Pinpoint the cell where the given text exists, returning its [X, Y] midpoint coordinate. 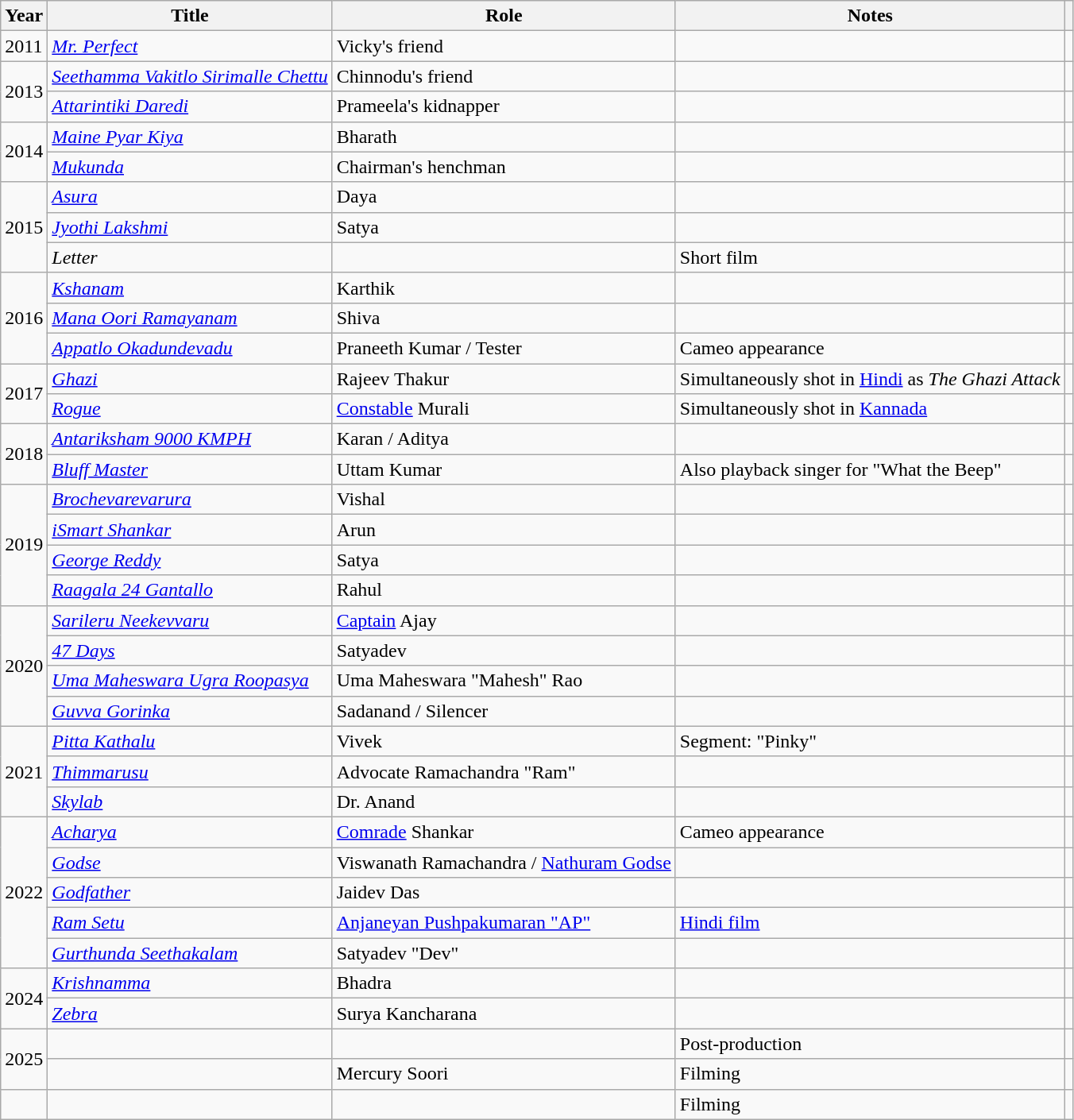
Advocate Ramachandra "Ram" [504, 771]
Constable Murali [504, 409]
Chinnodu's friend [504, 76]
Letter [190, 257]
Pitta Kathalu [190, 741]
Jyothi Lakshmi [190, 227]
Short film [870, 257]
Mukunda [190, 167]
2025 [24, 1059]
Anjaneyan Pushpakumaran "AP" [504, 923]
Mercury Soori [504, 1074]
Year [24, 16]
Jaidev Das [504, 893]
Daya [504, 197]
Bharath [504, 137]
Vicky's friend [504, 46]
Simultaneously shot in Hindi as The Ghazi Attack [870, 379]
Viswanath Ramachandra / Nathuram Godse [504, 862]
Rogue [190, 409]
George Reddy [190, 560]
Praneeth Kumar / Tester [504, 348]
Acharya [190, 832]
2018 [24, 454]
Segment: "Pinky" [870, 741]
Prameela's kidnapper [504, 106]
Guvva Gorinka [190, 711]
2024 [24, 998]
Uma Maheswara "Mahesh" Rao [504, 681]
Vivek [504, 741]
Post-production [870, 1044]
2017 [24, 394]
Thimmarusu [190, 771]
Bluff Master [190, 469]
Title [190, 16]
Sadanand / Silencer [504, 711]
2021 [24, 771]
Shiva [504, 318]
Ram Setu [190, 923]
47 Days [190, 651]
Simultaneously shot in Kannada [870, 409]
2020 [24, 666]
Krishnamma [190, 983]
Role [504, 16]
Antariksham 9000 KMPH [190, 439]
Comrade Shankar [504, 832]
Maine Pyar Kiya [190, 137]
Mana Oori Ramayanam [190, 318]
2022 [24, 892]
Surya Kancharana [504, 1014]
Godfather [190, 893]
Kshanam [190, 288]
Satyadev "Dev" [504, 953]
2016 [24, 318]
Godse [190, 862]
Gurthunda Seethakalam [190, 953]
Rahul [504, 590]
Skylab [190, 801]
Dr. Anand [504, 801]
2015 [24, 227]
Zebra [190, 1014]
Karthik [504, 288]
Bhadra [504, 983]
Also playback singer for "What the Beep" [870, 469]
Arun [504, 530]
Karan / Aditya [504, 439]
Chairman's henchman [504, 167]
Appatlo Okadundevadu [190, 348]
2019 [24, 545]
2014 [24, 152]
Attarintiki Daredi [190, 106]
Uttam Kumar [504, 469]
Seethamma Vakitlo Sirimalle Chettu [190, 76]
Brochevarevarura [190, 500]
Vishal [504, 500]
Hindi film [870, 923]
Uma Maheswara Ugra Roopasya [190, 681]
Ghazi [190, 379]
Notes [870, 16]
Raagala 24 Gantallo [190, 590]
Mr. Perfect [190, 46]
2011 [24, 46]
iSmart Shankar [190, 530]
Sarileru Neekevvaru [190, 620]
2013 [24, 91]
Satyadev [504, 651]
Asura [190, 197]
Captain Ajay [504, 620]
Rajeev Thakur [504, 379]
